Extract the (X, Y) coordinate from the center of the cell holding the provided text.  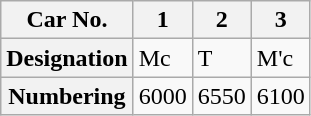
6550 (222, 96)
1 (162, 20)
Mc (162, 58)
3 (280, 20)
6000 (162, 96)
2 (222, 20)
Designation (67, 58)
M'c (280, 58)
T (222, 58)
6100 (280, 96)
Numbering (67, 96)
Car No. (67, 20)
